Locate the cell with the specified text and output its (X, Y) center coordinate. 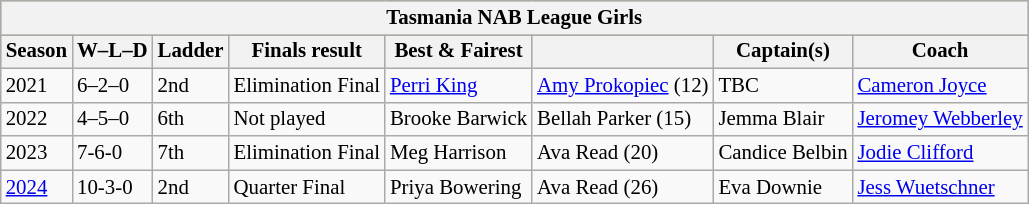
Not played (307, 119)
Jodie Clifford (940, 153)
Jess Wuetschner (940, 187)
Ladder (191, 52)
Ava Read (20) (622, 153)
Quarter Final (307, 187)
Candice Belbin (782, 153)
Tasmania NAB League Girls (514, 18)
4–5–0 (112, 119)
2021 (36, 85)
2024 (36, 187)
Season (36, 52)
Meg Harrison (458, 153)
2023 (36, 153)
7th (191, 153)
Captain(s) (782, 52)
Brooke Barwick (458, 119)
2022 (36, 119)
Cameron Joyce (940, 85)
Coach (940, 52)
Ava Read (26) (622, 187)
10-3-0 (112, 187)
6th (191, 119)
Priya Bowering (458, 187)
Amy Prokopiec (12) (622, 85)
W–L–D (112, 52)
Perri King (458, 85)
6–2–0 (112, 85)
TBC (782, 85)
Bellah Parker (15) (622, 119)
Best & Fairest (458, 52)
Finals result (307, 52)
7-6-0 (112, 153)
Eva Downie (782, 187)
Jeromey Webberley (940, 119)
Jemma Blair (782, 119)
